Pinpoint the cell where the given text exists, returning its (x, y) midpoint coordinate. 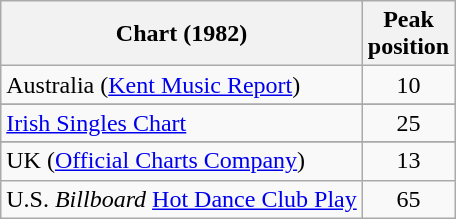
Chart (1982) (182, 34)
UK (Official Charts Company) (182, 161)
Australia (Kent Music Report) (182, 85)
65 (408, 199)
Irish Singles Chart (182, 123)
13 (408, 161)
U.S. Billboard Hot Dance Club Play (182, 199)
10 (408, 85)
25 (408, 123)
Peakposition (408, 34)
